Scan for the cell matching the given text and deliver its (X, Y) coordinate at center. 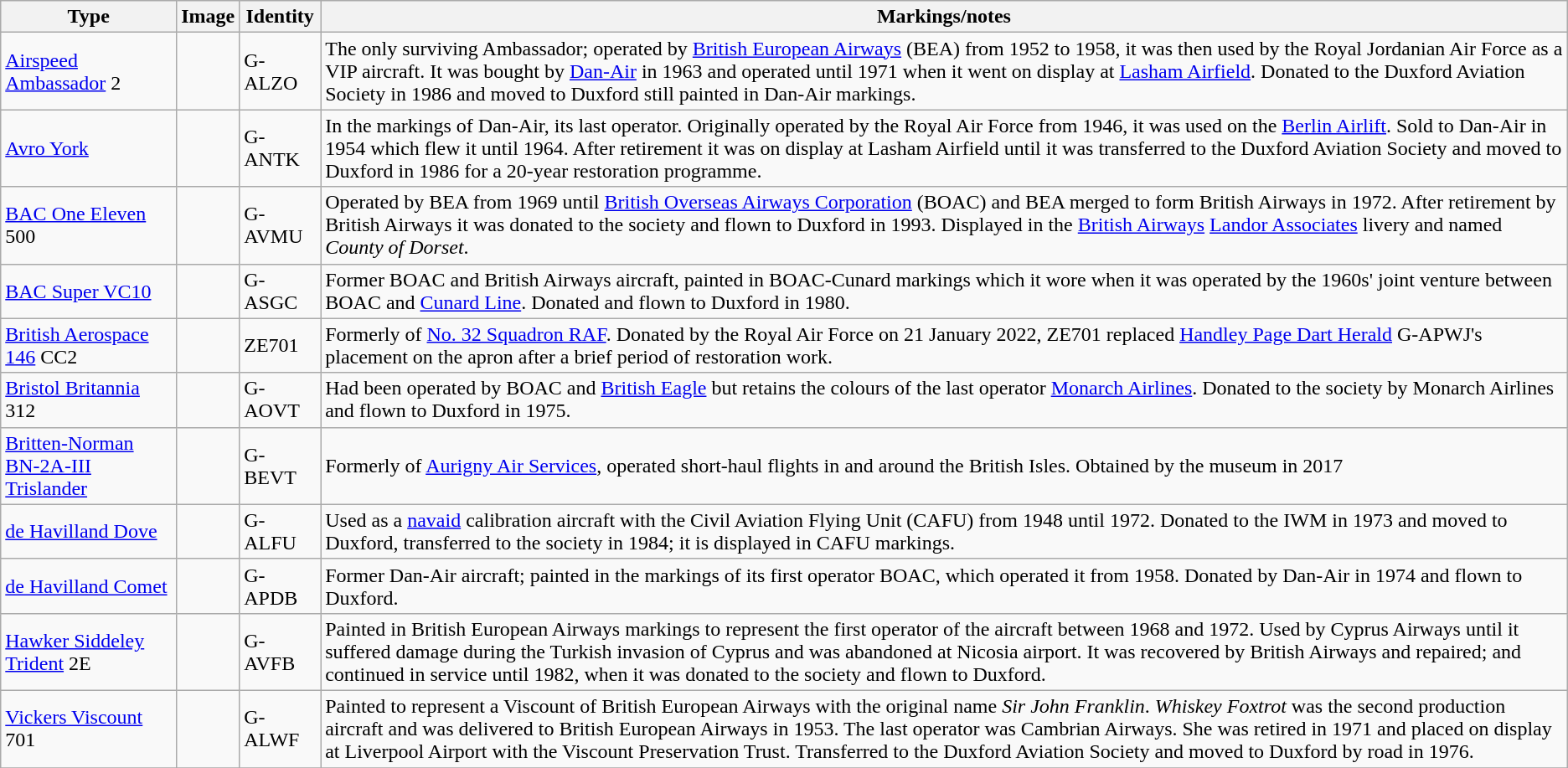
Markings/notes (945, 17)
G-ANTK (280, 148)
Image (208, 17)
G-ASGC (280, 291)
Type (89, 17)
G-BEVT (280, 466)
Hawker Siddeley Trident 2E (89, 652)
de Havilland Comet (89, 586)
Formerly of Aurigny Air Services, operated short-haul flights in and around the British Isles. Obtained by the museum in 2017 (945, 466)
BAC Super VC10 (89, 291)
Bristol Britannia 312 (89, 400)
ZE701 (280, 345)
G-AVMU (280, 225)
G-AVFB (280, 652)
Identity (280, 17)
Airspeed Ambassador 2 (89, 71)
G-ALWF (280, 729)
G-ALZO (280, 71)
G-ALFU (280, 531)
G-APDB (280, 586)
BAC One Eleven 500 (89, 225)
Vickers Viscount 701 (89, 729)
Avro York (89, 148)
British Aerospace 146 CC2 (89, 345)
G-AOVT (280, 400)
Britten-Norman BN-2A-III Trislander (89, 466)
de Havilland Dove (89, 531)
